Detect which cell encompasses the target text, then output its (X, Y) center coordinate. 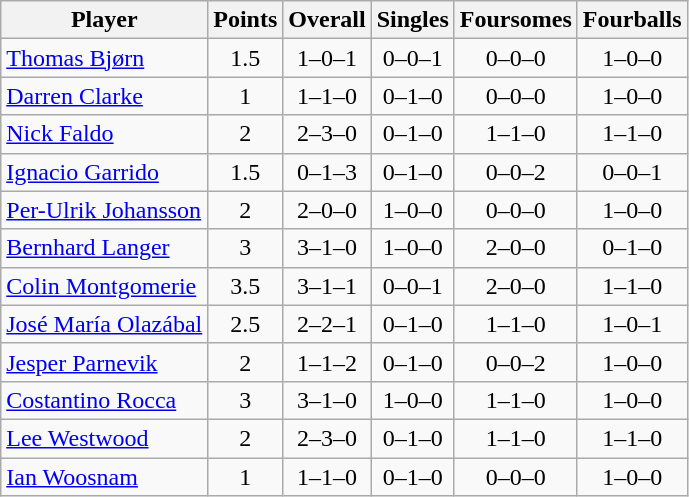
2–2–1 (327, 324)
Points (246, 20)
Colin Montgomerie (104, 286)
Singles (412, 20)
Player (104, 20)
Per-Ulrik Johansson (104, 210)
Ian Woosnam (104, 477)
Jesper Parnevik (104, 362)
Thomas Bjørn (104, 58)
2.5 (246, 324)
Bernhard Langer (104, 248)
José María Olazábal (104, 324)
Darren Clarke (104, 96)
Foursomes (516, 20)
3–1–1 (327, 286)
Fourballs (632, 20)
Overall (327, 20)
0–1–3 (327, 172)
Ignacio Garrido (104, 172)
Nick Faldo (104, 134)
Lee Westwood (104, 438)
3.5 (246, 286)
Costantino Rocca (104, 400)
1–1–2 (327, 362)
